Scan for the cell matching the given text and deliver its (x, y) coordinate at center. 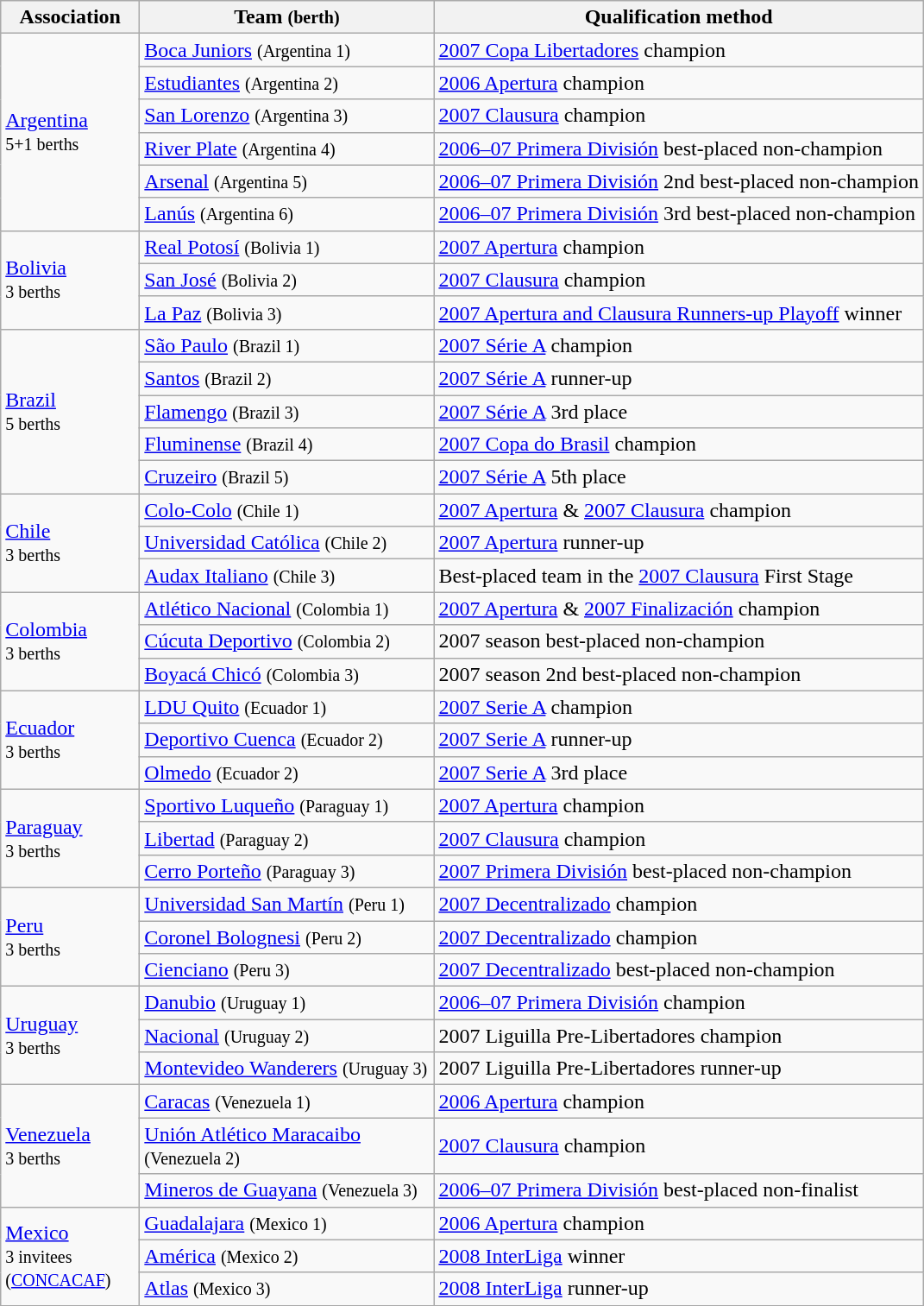
2008 InterLiga winner (679, 1256)
Lanús (Argentina 6) (286, 214)
Santos (Brazil 2) (286, 378)
Fluminense (Brazil 4) (286, 445)
Association (71, 17)
San José (Bolivia 2) (286, 280)
Real Potosí (Bolivia 1) (286, 247)
LDU Quito (Ecuador 1) (286, 707)
2006–07 Primera División champion (679, 1003)
Colo-Colo (Chile 1) (286, 510)
2007 Apertura runner-up (679, 543)
Cienciano (Peru 3) (286, 970)
2006–07 Primera División best-placed non-champion (679, 148)
Flamengo (Brazil 3) (286, 412)
Cruzeiro (Brazil 5) (286, 477)
Nacional (Uruguay 2) (286, 1036)
2007 Série A runner-up (679, 378)
2006–07 Primera División best-placed non-finalist (679, 1190)
2007 Apertura & 2007 Clausura champion (679, 510)
Atlas (Mexico 3) (286, 1289)
São Paulo (Brazil 1) (286, 345)
Ecuador3 berths (71, 740)
2007 Serie A runner-up (679, 740)
2007 Apertura & 2007 Finalización champion (679, 609)
2007 Serie A champion (679, 707)
Best-placed team in the 2007 Clausura First Stage (679, 576)
Uruguay3 berths (71, 1036)
Venezuela3 berths (71, 1146)
Chile3 berths (71, 543)
Libertad (Paraguay 2) (286, 838)
River Plate (Argentina 4) (286, 148)
Caracas (Venezuela 1) (286, 1101)
Atlético Nacional (Colombia 1) (286, 609)
Bolivia3 berths (71, 280)
Qualification method (679, 17)
San Lorenzo (Argentina 3) (286, 116)
Mexico3 invitees (CONCACAF) (71, 1256)
2007 season 2nd best-placed non-champion (679, 674)
2007 season best-placed non-champion (679, 641)
2007 Liguilla Pre-Libertadores runner-up (679, 1069)
Mineros de Guayana (Venezuela 3) (286, 1190)
Olmedo (Ecuador 2) (286, 773)
Argentina5+1 berths (71, 132)
Peru3 berths (71, 937)
2007 Série A 5th place (679, 477)
2007 Decentralizado best-placed non-champion (679, 970)
Brazil5 berths (71, 411)
Guadalajara (Mexico 1) (286, 1223)
2007 Serie A 3rd place (679, 773)
Universidad San Martín (Peru 1) (286, 904)
Team (berth) (286, 17)
2007 Apertura and Clausura Runners-up Playoff winner (679, 312)
Coronel Bolognesi (Peru 2) (286, 937)
Colombia3 berths (71, 641)
Paraguay3 berths (71, 838)
2006–07 Primera División 2nd best-placed non-champion (679, 181)
2007 Série A champion (679, 345)
Unión Atlético Maracaibo (Venezuela 2) (286, 1146)
Arsenal (Argentina 5) (286, 181)
Deportivo Cuenca (Ecuador 2) (286, 740)
2006–07 Primera División 3rd best-placed non-champion (679, 214)
Sportivo Luqueño (Paraguay 1) (286, 805)
Audax Italiano (Chile 3) (286, 576)
Universidad Católica (Chile 2) (286, 543)
2007 Série A 3rd place (679, 412)
Estudiantes (Argentina 2) (286, 83)
2007 Copa do Brasil champion (679, 445)
Boca Juniors (Argentina 1) (286, 50)
América (Mexico 2) (286, 1256)
2007 Liguilla Pre-Libertadores champion (679, 1036)
Montevideo Wanderers (Uruguay 3) (286, 1069)
La Paz (Bolivia 3) (286, 312)
Danubio (Uruguay 1) (286, 1003)
2007 Primera División best-placed non-champion (679, 871)
2007 Copa Libertadores champion (679, 50)
Cerro Porteño (Paraguay 3) (286, 871)
Boyacá Chicó (Colombia 3) (286, 674)
Cúcuta Deportivo (Colombia 2) (286, 641)
2008 InterLiga runner-up (679, 1289)
